From the cell containing the given text, extract its center point as [X, Y] coordinate. 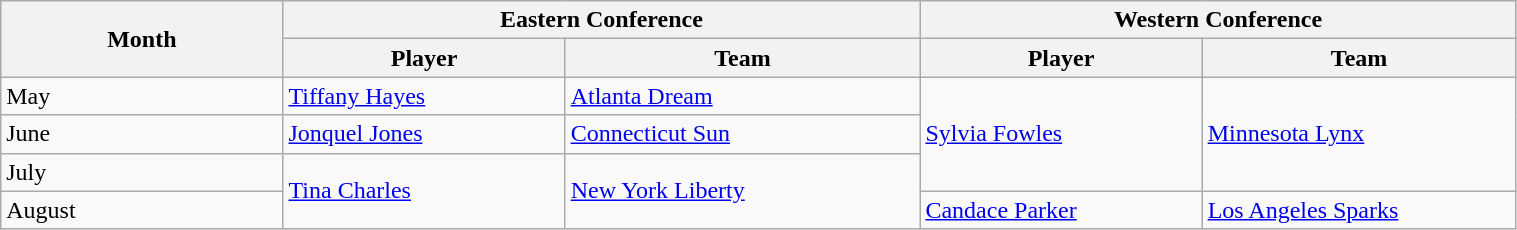
August [142, 210]
Tina Charles [424, 191]
May [142, 96]
Eastern Conference [602, 20]
Connecticut Sun [742, 134]
Los Angeles Sparks [1359, 210]
Western Conference [1218, 20]
Jonquel Jones [424, 134]
Month [142, 39]
Sylvia Fowles [1061, 134]
Atlanta Dream [742, 96]
Candace Parker [1061, 210]
Tiffany Hayes [424, 96]
New York Liberty [742, 191]
June [142, 134]
July [142, 172]
Minnesota Lynx [1359, 134]
